Identify which cell holds the provided text, then report its [X, Y] central coordinate. 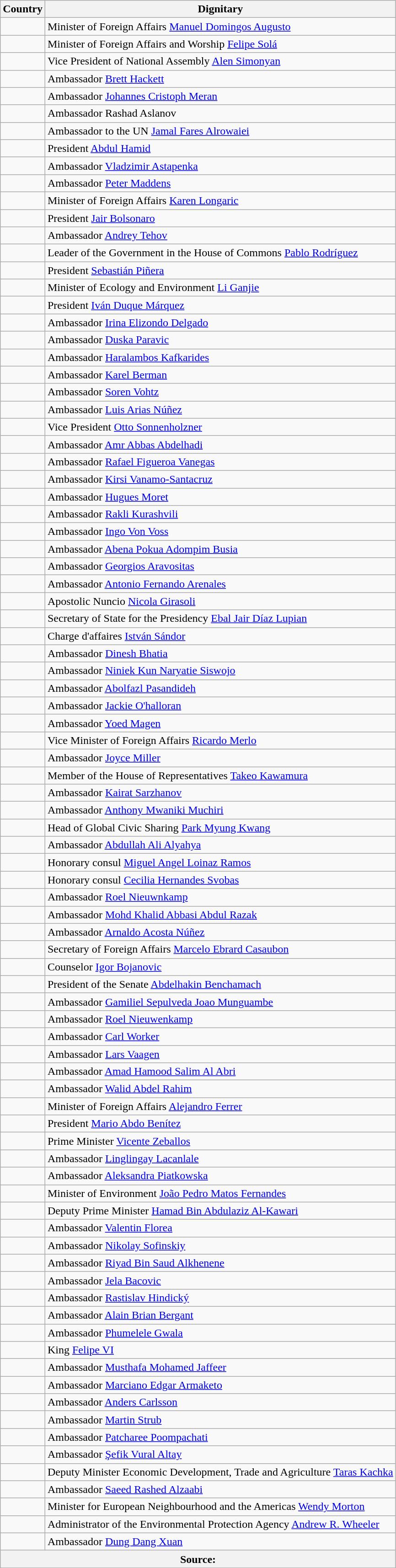
Ambassador Musthafa Mohamed Jaffeer [220, 1368]
President of the Senate Abdelhakin Benchamach [220, 984]
Secretary of State for the Presidency Ebal Jair Díaz Lupian [220, 619]
Administrator of the Environmental Protection Agency Andrew R. Wheeler [220, 1524]
Honorary consul Miguel Angel Loinaz Ramos [220, 862]
Ambassador Vladzimir Astapenka [220, 166]
Ambassador Aleksandra Piatkowska [220, 1176]
Ambassador Roel Nieuwenkamp [220, 1019]
Ambassador Jackie O'halloran [220, 706]
Charge d'affaires István Sándor [220, 636]
Ambassador Patcharee Poompachati [220, 1437]
Ambassador Dung Dang Xuan [220, 1541]
Ambassador Riyad Bin Saud Alkhenene [220, 1263]
Ambassador Jela Bacovic [220, 1280]
Ambassador Alain Brian Bergant [220, 1315]
Ambassador Abena Pokua Adompim Busia [220, 549]
Ambassador Anders Carlsson [220, 1402]
Minister of Ecology and Environment Li Ganjie [220, 288]
Ambassador Rakli Kurashvili [220, 514]
Ambassador Karel Berman [220, 375]
Vice President of National Assembly Alen Simonyan [220, 61]
Head of Global Civic Sharing Park Myung Kwang [220, 828]
Dignitary [220, 9]
Ambassador Peter Maddens [220, 183]
Ambassador Ingo Von Voss [220, 532]
Minister for European Neighbourhood and the Americas Wendy Morton [220, 1507]
Source: [198, 1559]
Ambassador Niniek Kun Naryatie Siswojo [220, 671]
Minister of Foreign Affairs and Worship Felipe Solá [220, 44]
Ambassador Irina Elizondo Delgado [220, 323]
Ambassador Luis Arias Núñez [220, 410]
Ambassador Amad Hamood Salim Al Abri [220, 1072]
Ambassador Rashad Aslanov [220, 113]
President Jair Bolsonaro [220, 218]
Ambassador Johannes Cristoph Meran [220, 96]
Ambassador Duska Paravic [220, 340]
Minister of Foreign Affairs Alejandro Ferrer [220, 1106]
Ambassador to the UN Jamal Fares Alrowaiei [220, 131]
Ambassador Roel Nieuwnkamp [220, 897]
Minister of Foreign Affairs Manuel Domingos Augusto [220, 27]
Prime Minister Vicente Zeballos [220, 1141]
Honorary consul Cecilia Hernandes Svobas [220, 880]
Ambassador Gamiliel Sepulveda Joao Munguambe [220, 1002]
Ambassador Arnaldo Acosta Núñez [220, 932]
Minister of Foreign Affairs Karen Longaric [220, 200]
Deputy Minister Economic Development, Trade and Agriculture Taras Kachka [220, 1472]
Ambassador Mohd Khalid Abbasi Abdul Razak [220, 915]
Ambassador Georgios Aravositas [220, 566]
Ambassador Walid Abdel Rahim [220, 1089]
Ambassador Kirsi Vanamo-Santacruz [220, 479]
Ambassador Saeed Rashed Alzaabi [220, 1489]
Ambassador Martin Strub [220, 1420]
Ambassador Andrey Tehov [220, 236]
Ambassador Rastislav Hindický [220, 1298]
Ambassador Joyce Miller [220, 758]
Ambassador Haralambos Kafkarides [220, 357]
Ambassador Abolfazl Pasandideh [220, 688]
Ambassador Amr Abbas Abdelhadi [220, 444]
Ambassador Soren Vohtz [220, 392]
Ambassador Marciano Edgar Armaketo [220, 1385]
Ambassador Anthony Mwaniki Muchiri [220, 810]
Ambassador Dinesh Bhatia [220, 653]
Ambassador Hugues Moret [220, 496]
Ambassador Abdullah Ali Alyahya [220, 845]
Ambassador Linglingay Lacanlale [220, 1158]
Vice Minister of Foreign Affairs Ricardo Merlo [220, 740]
Ambassador Yoed Magen [220, 723]
King Felipe VI [220, 1350]
Ambassador Şefik Vural Altay [220, 1455]
President Mario Abdo Benítez [220, 1124]
Ambassador Valentin Florea [220, 1228]
Ambassador Carl Worker [220, 1036]
Ambassador Phumelele Gwala [220, 1333]
Ambassador Lars Vaagen [220, 1054]
Member of the House of Representatives Takeo Kawamura [220, 776]
President Iván Duque Márquez [220, 305]
Ambassador Brett Hackett [220, 79]
President Abdul Hamid [220, 148]
Counselor Igor Bojanovic [220, 967]
Leader of the Government in the House of Commons Pablo Rodríguez [220, 253]
Ambassador Antonio Fernando Arenales [220, 584]
Ambassador Nikolay Sofinskiy [220, 1245]
Ambassador Kairat Sarzhanov [220, 793]
Ambassador Rafael Figueroa Vanegas [220, 462]
Country [23, 9]
Vice President Otto Sonnenholzner [220, 427]
Apostolic Nuncio Nicola Girasoli [220, 601]
Deputy Prime Minister Hamad Bin Abdulaziz Al-Kawari [220, 1211]
Minister of Environment João Pedro Matos Fernandes [220, 1193]
President Sebastián Piñera [220, 270]
Secretary of Foreign Affairs Marcelo Ebrard Casaubon [220, 949]
